Capture the cell that displays the provided text and extract its (X, Y) central coordinate. 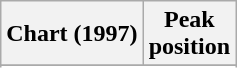
Chart (1997) (72, 34)
Peakposition (189, 34)
